Search for the cell housing the specified text and yield its [X, Y] center coordinate. 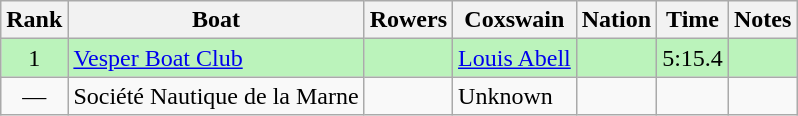
Rank [34, 20]
5:15.4 [693, 58]
Louis Abell [515, 58]
Unknown [515, 96]
Coxswain [515, 20]
1 [34, 58]
Rowers [408, 20]
— [34, 96]
Société Nautique de la Marne [216, 96]
Vesper Boat Club [216, 58]
Nation [616, 20]
Boat [216, 20]
Time [693, 20]
Notes [762, 20]
